Provide the (X, Y) coordinate of the cell's center where the given text is located.  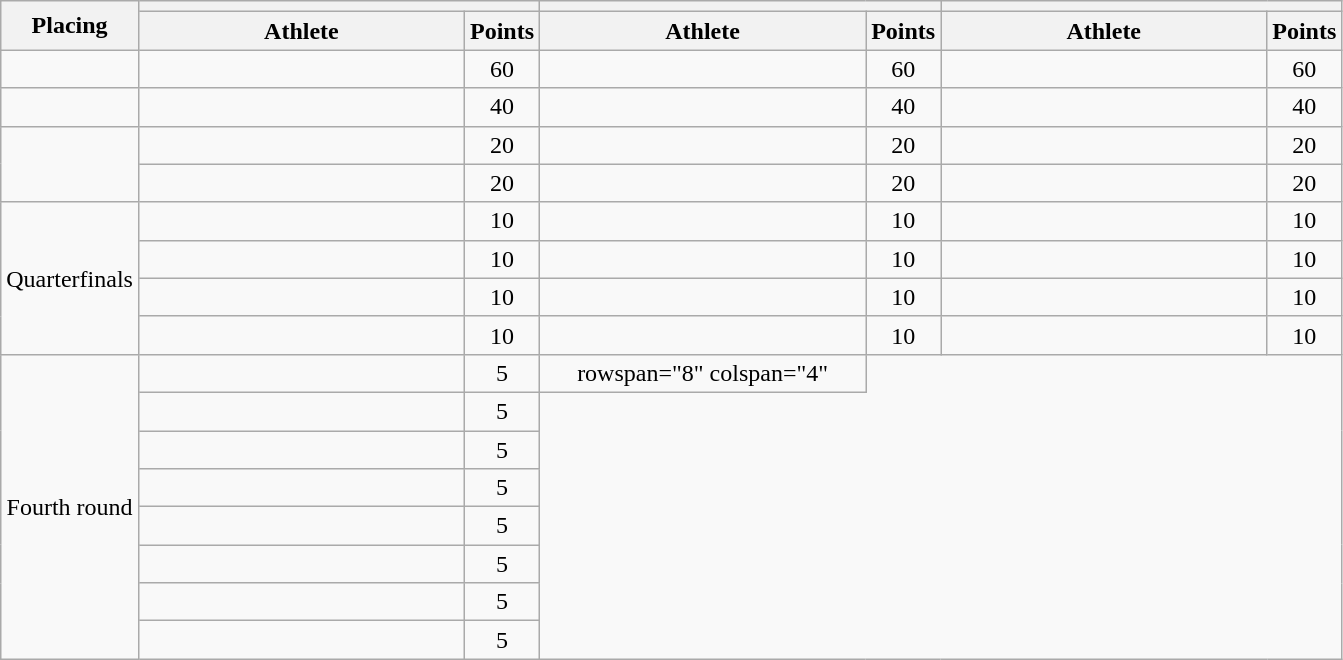
rowspan="8" colspan="4" (703, 373)
Fourth round (70, 506)
Quarterfinals (70, 278)
Placing (70, 26)
